Return the (X, Y) coordinate for the center point of the cell that contains the specified text.  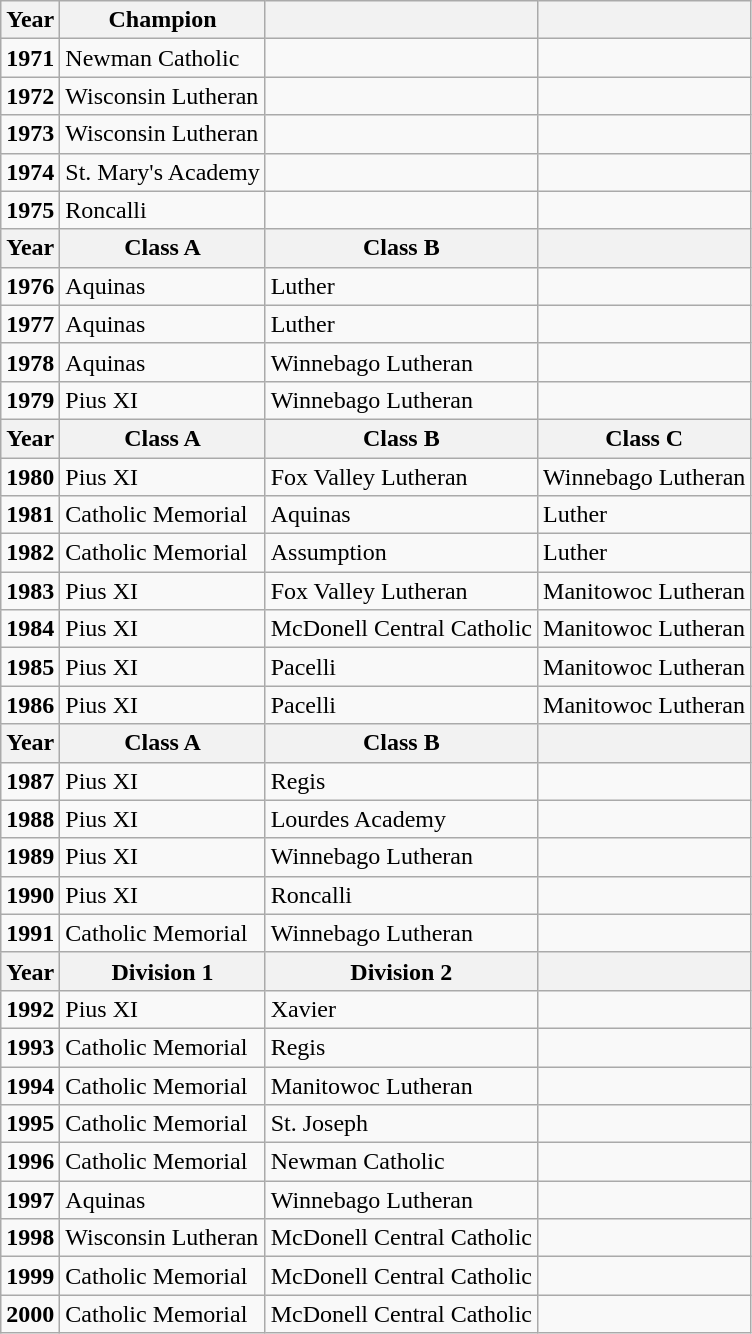
1998 (30, 1238)
1996 (30, 1162)
St. Mary's Academy (162, 172)
1973 (30, 134)
1971 (30, 58)
1974 (30, 172)
1981 (30, 515)
1985 (30, 667)
Class C (644, 438)
1980 (30, 477)
1997 (30, 1200)
1978 (30, 362)
1988 (30, 819)
1995 (30, 1124)
Champion (162, 20)
1976 (30, 286)
1989 (30, 857)
2000 (30, 1314)
1990 (30, 895)
1999 (30, 1276)
1983 (30, 591)
Lourdes Academy (401, 819)
1972 (30, 96)
1993 (30, 1047)
1992 (30, 1009)
St. Joseph (401, 1124)
Division 2 (401, 971)
Assumption (401, 553)
1979 (30, 400)
1984 (30, 629)
1975 (30, 210)
1994 (30, 1085)
1977 (30, 324)
1991 (30, 933)
1987 (30, 781)
1982 (30, 553)
Xavier (401, 1009)
1986 (30, 705)
Division 1 (162, 971)
